Scan for the cell matching the given text and deliver its [X, Y] coordinate at center. 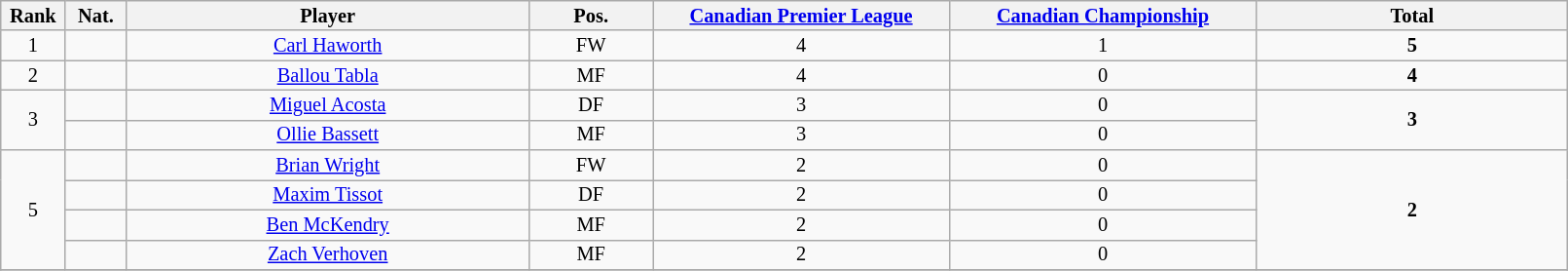
Player [327, 16]
Carl Haworth [327, 45]
Canadian Championship [1103, 16]
Total [1412, 16]
Zach Verhoven [327, 255]
Pos. [591, 16]
Miguel Acosta [327, 105]
Brian Wright [327, 166]
Ollie Bassett [327, 135]
Maxim Tissot [327, 195]
Ballou Tabla [327, 76]
Canadian Premier League [801, 16]
Rank [33, 16]
Nat. [95, 16]
Ben McKendry [327, 224]
